Detect which cell encompasses the target text, then output its (X, Y) center coordinate. 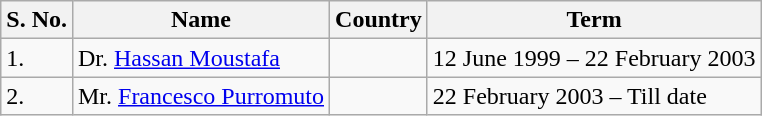
Country (379, 20)
Dr. Hassan Moustafa (200, 58)
S. No. (37, 20)
Mr. Francesco Purromuto (200, 96)
Name (200, 20)
Term (594, 20)
2. (37, 96)
12 June 1999 – 22 February 2003 (594, 58)
22 February 2003 – Till date (594, 96)
1. (37, 58)
